Return (x, y) of the center of cell containing provided text 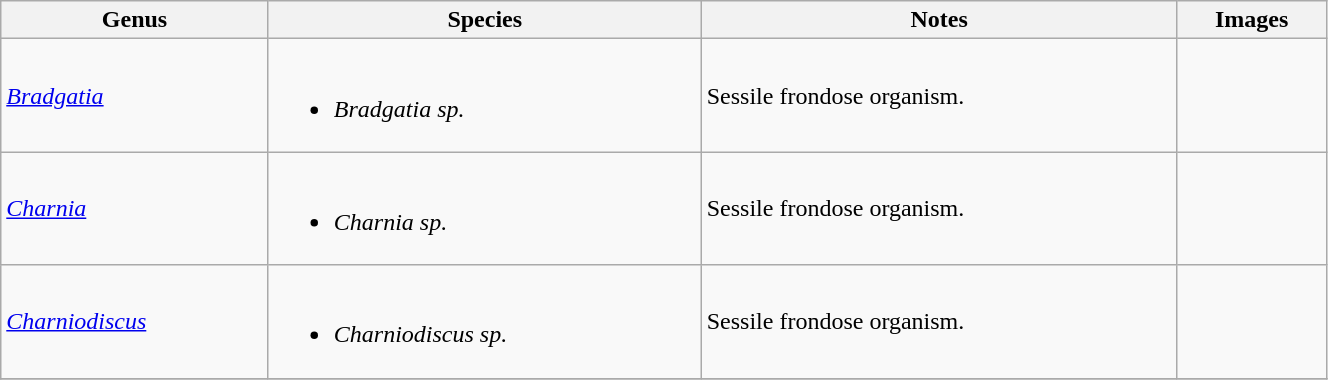
Charnia sp. (484, 208)
Bradgatia (135, 96)
Charniodiscus sp. (484, 322)
Images (1252, 20)
Bradgatia sp. (484, 96)
Genus (135, 20)
Notes (939, 20)
Species (484, 20)
Charnia (135, 208)
Charniodiscus (135, 322)
